Scan for the cell matching the given text and deliver its (x, y) coordinate at center. 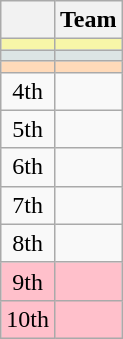
4th (28, 91)
10th (28, 319)
8th (28, 243)
9th (28, 281)
7th (28, 205)
5th (28, 129)
6th (28, 167)
Team (88, 20)
